Extract the (X, Y) coordinate from the center of the cell holding the provided text.  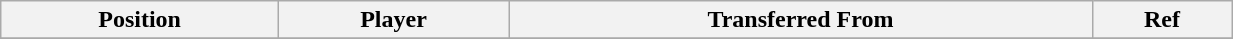
Player (393, 20)
Position (140, 20)
Transferred From (801, 20)
Ref (1162, 20)
